Scan for the cell matching the given text and deliver its [x, y] coordinate at center. 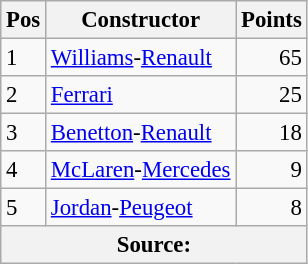
3 [24, 133]
18 [272, 133]
Ferrari [141, 95]
2 [24, 95]
9 [272, 170]
Source: [154, 245]
1 [24, 58]
8 [272, 208]
Pos [24, 20]
Points [272, 20]
65 [272, 58]
Williams-Renault [141, 58]
Constructor [141, 20]
Jordan-Peugeot [141, 208]
5 [24, 208]
McLaren-Mercedes [141, 170]
4 [24, 170]
Benetton-Renault [141, 133]
25 [272, 95]
